Search for the cell housing the specified text and yield its [x, y] center coordinate. 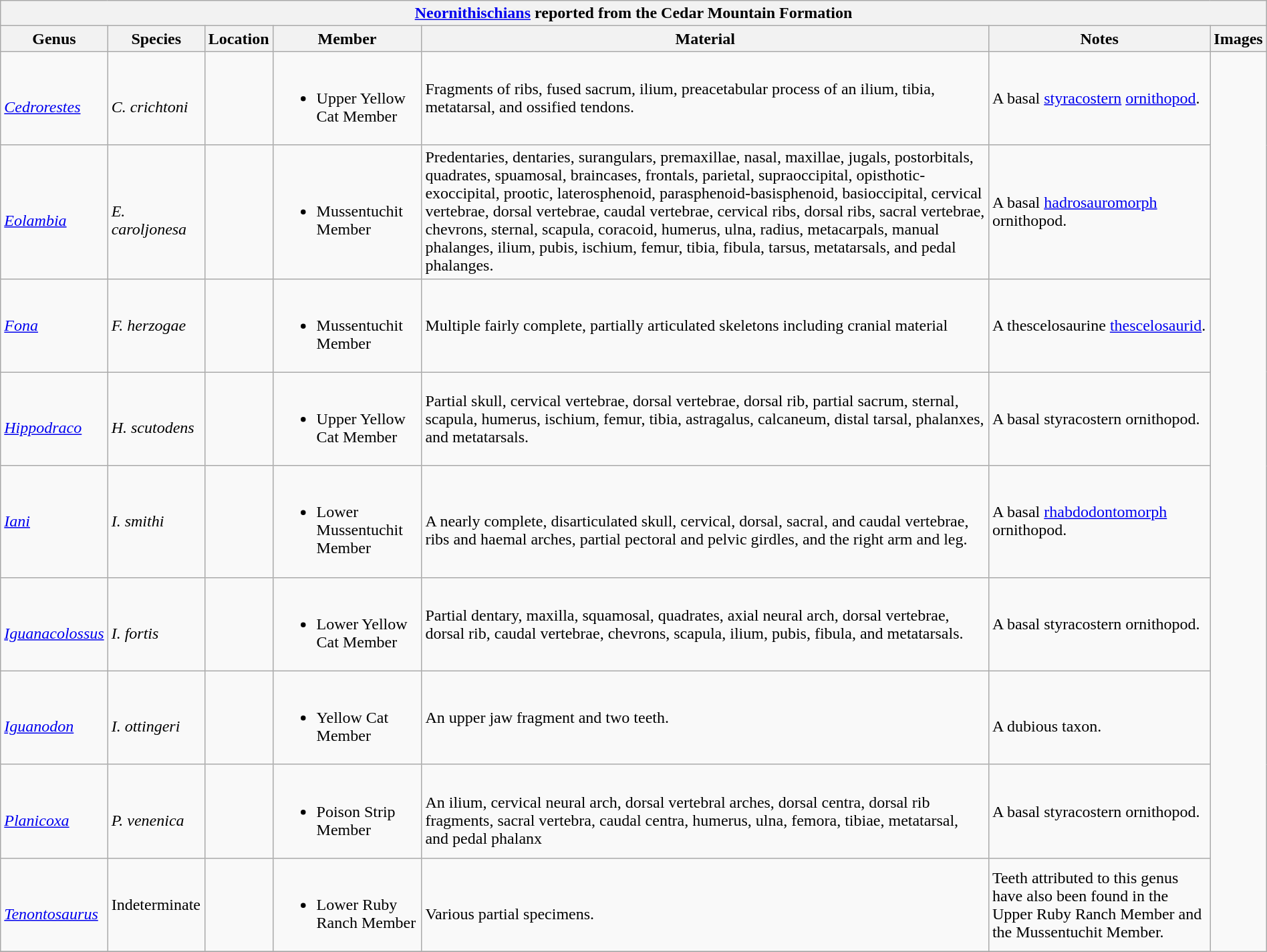
A thescelosaurine thescelosaurid. [1099, 325]
Notes [1099, 39]
Genus [54, 39]
Species [156, 39]
Lower Ruby Ranch Member [347, 905]
Iguanodon [54, 718]
Neornithischians reported from the Cedar Mountain Formation [633, 13]
F. herzogae [156, 325]
Hippodraco [54, 419]
Teeth attributed to this genus have also been found in the Upper Ruby Ranch Member and the Mussentuchit Member. [1099, 905]
Lower Yellow Cat Member [347, 624]
Indeterminate [156, 905]
Material [706, 39]
H. scutodens [156, 419]
A dubious taxon. [1099, 718]
I. fortis [156, 624]
E. caroljonesa [156, 212]
Poison Strip Member [347, 811]
Fragments of ribs, fused sacrum, ilium, preacetabular process of an ilium, tibia, metatarsal, and ossified tendons. [706, 98]
Tenontosaurus [54, 905]
Cedrorestes [54, 98]
P. venenica [156, 811]
A basal hadrosauromorph ornithopod. [1099, 212]
Various partial specimens. [706, 905]
I. smithi [156, 521]
Fona [54, 325]
A basal rhabdodontomorph ornithopod. [1099, 521]
Eolambia [54, 212]
Planicoxa [54, 811]
Member [347, 39]
Yellow Cat Member [347, 718]
Multiple fairly complete, partially articulated skeletons including cranial material [706, 325]
Location [239, 39]
An upper jaw fragment and two teeth. [706, 718]
I. ottingeri [156, 718]
Lower Mussentuchit Member [347, 521]
Iguanacolossus [54, 624]
Iani [54, 521]
Images [1238, 39]
C. crichtoni [156, 98]
